Return the (X, Y) coordinate for the center point of the cell that contains the specified text.  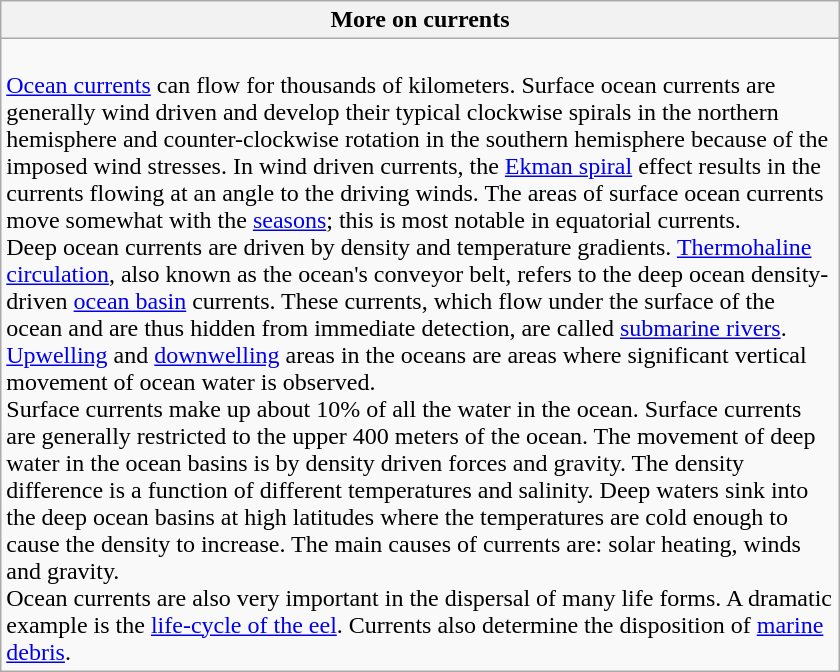
More on currents (420, 20)
